From the cell containing the given text, extract its center point as (X, Y) coordinate. 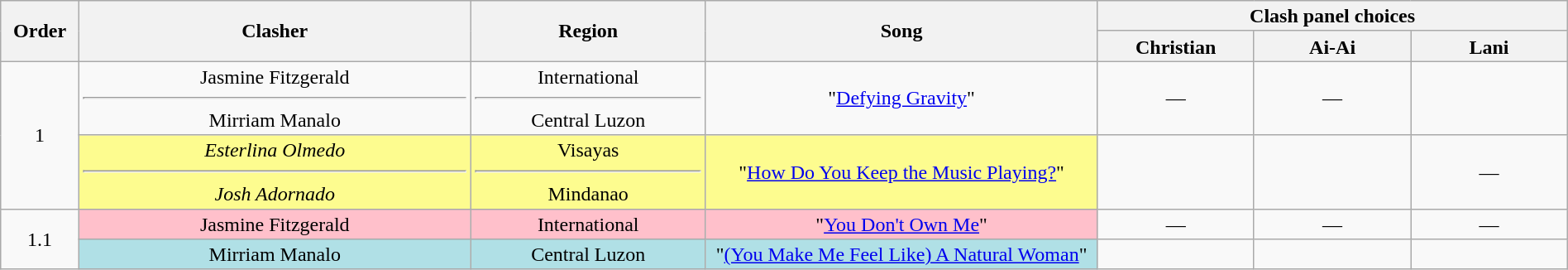
"You Don't Own Me" (901, 224)
1.1 (40, 239)
Christian (1176, 46)
InternationalCentral Luzon (588, 98)
"(You Make Me Feel Like) A Natural Woman" (901, 255)
Song (901, 31)
Ai-Ai (1331, 46)
Order (40, 31)
Lani (1489, 46)
VisayasMindanao (588, 172)
Jasmine Fitzgerald (275, 224)
International (588, 224)
Jasmine FitzgeraldMirriam Manalo (275, 98)
Mirriam Manalo (275, 255)
"How Do You Keep the Music Playing?" (901, 172)
Central Luzon (588, 255)
Clash panel choices (1332, 17)
"Defying Gravity" (901, 98)
Esterlina OlmedoJosh Adornado (275, 172)
1 (40, 135)
Clasher (275, 31)
Region (588, 31)
